Extract the [X, Y] coordinate from the center of the cell holding the provided text.  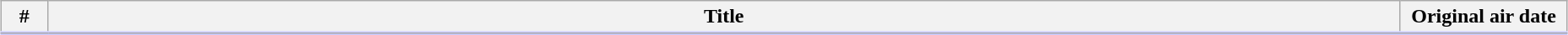
# [24, 17]
Title [724, 17]
Original air date [1484, 17]
